Search for the cell housing the specified text and yield its [x, y] center coordinate. 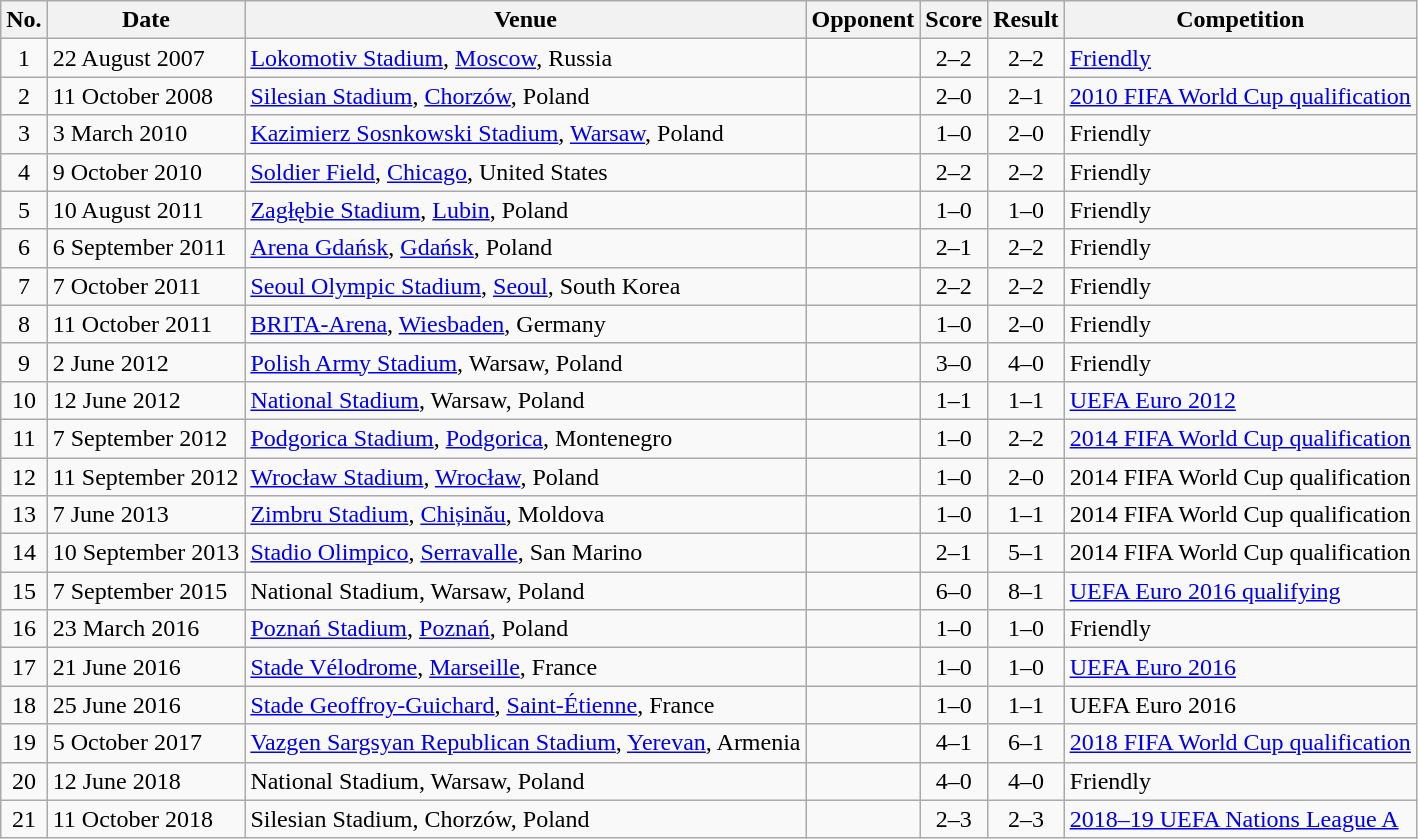
25 June 2016 [146, 705]
5 [24, 210]
Date [146, 20]
Venue [526, 20]
11 September 2012 [146, 477]
18 [24, 705]
14 [24, 553]
Arena Gdańsk, Gdańsk, Poland [526, 248]
6–1 [1026, 743]
15 [24, 591]
21 [24, 819]
Seoul Olympic Stadium, Seoul, South Korea [526, 286]
Lokomotiv Stadium, Moscow, Russia [526, 58]
17 [24, 667]
Podgorica Stadium, Podgorica, Montenegro [526, 438]
1 [24, 58]
3–0 [954, 362]
7 October 2011 [146, 286]
6–0 [954, 591]
3 March 2010 [146, 134]
19 [24, 743]
2018–19 UEFA Nations League A [1240, 819]
Score [954, 20]
22 August 2007 [146, 58]
11 [24, 438]
Competition [1240, 20]
2010 FIFA World Cup qualification [1240, 96]
9 [24, 362]
11 October 2011 [146, 324]
11 October 2008 [146, 96]
7 [24, 286]
6 September 2011 [146, 248]
2 June 2012 [146, 362]
10 September 2013 [146, 553]
Result [1026, 20]
13 [24, 515]
Wrocław Stadium, Wrocław, Poland [526, 477]
5–1 [1026, 553]
12 [24, 477]
4 [24, 172]
12 June 2012 [146, 400]
Poznań Stadium, Poznań, Poland [526, 629]
No. [24, 20]
23 March 2016 [146, 629]
UEFA Euro 2016 qualifying [1240, 591]
7 June 2013 [146, 515]
UEFA Euro 2012 [1240, 400]
Soldier Field, Chicago, United States [526, 172]
Kazimierz Sosnkowski Stadium, Warsaw, Poland [526, 134]
Opponent [863, 20]
Vazgen Sargsyan Republican Stadium, Yerevan, Armenia [526, 743]
Zimbru Stadium, Chișinău, Moldova [526, 515]
9 October 2010 [146, 172]
20 [24, 781]
8–1 [1026, 591]
Stade Geoffroy-Guichard, Saint-Étienne, France [526, 705]
Stadio Olimpico, Serravalle, San Marino [526, 553]
8 [24, 324]
2018 FIFA World Cup qualification [1240, 743]
6 [24, 248]
21 June 2016 [146, 667]
2 [24, 96]
Polish Army Stadium, Warsaw, Poland [526, 362]
5 October 2017 [146, 743]
3 [24, 134]
11 October 2018 [146, 819]
Zagłębie Stadium, Lubin, Poland [526, 210]
16 [24, 629]
10 August 2011 [146, 210]
10 [24, 400]
12 June 2018 [146, 781]
4–1 [954, 743]
7 September 2015 [146, 591]
BRITA-Arena, Wiesbaden, Germany [526, 324]
7 September 2012 [146, 438]
Stade Vélodrome, Marseille, France [526, 667]
